Extract the (x, y) coordinate from the center of the cell holding the provided text.  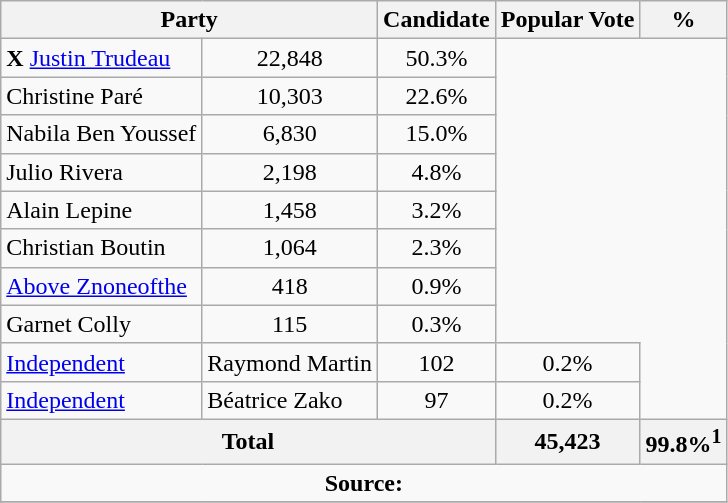
0.9% (437, 286)
0.3% (437, 324)
Raymond Martin (290, 362)
102 (437, 362)
1,458 (290, 210)
15.0% (437, 134)
Béatrice Zako (290, 400)
22,848 (290, 58)
115 (290, 324)
Total (248, 442)
10,303 (290, 96)
Source: (364, 483)
2.3% (437, 248)
50.3% (437, 58)
X Justin Trudeau (102, 58)
Christian Boutin (102, 248)
Popular Vote (568, 20)
2,198 (290, 172)
Party (190, 20)
4.8% (437, 172)
1,064 (290, 248)
Above Znoneofthe (102, 286)
22.6% (437, 96)
Alain Lepine (102, 210)
3.2% (437, 210)
99.8%1 (684, 442)
Garnet Colly (102, 324)
Nabila Ben Youssef (102, 134)
6,830 (290, 134)
Candidate (437, 20)
97 (437, 400)
% (684, 20)
418 (290, 286)
Julio Rivera (102, 172)
45,423 (568, 442)
Christine Paré (102, 96)
